Search for the cell housing the specified text and yield its [x, y] center coordinate. 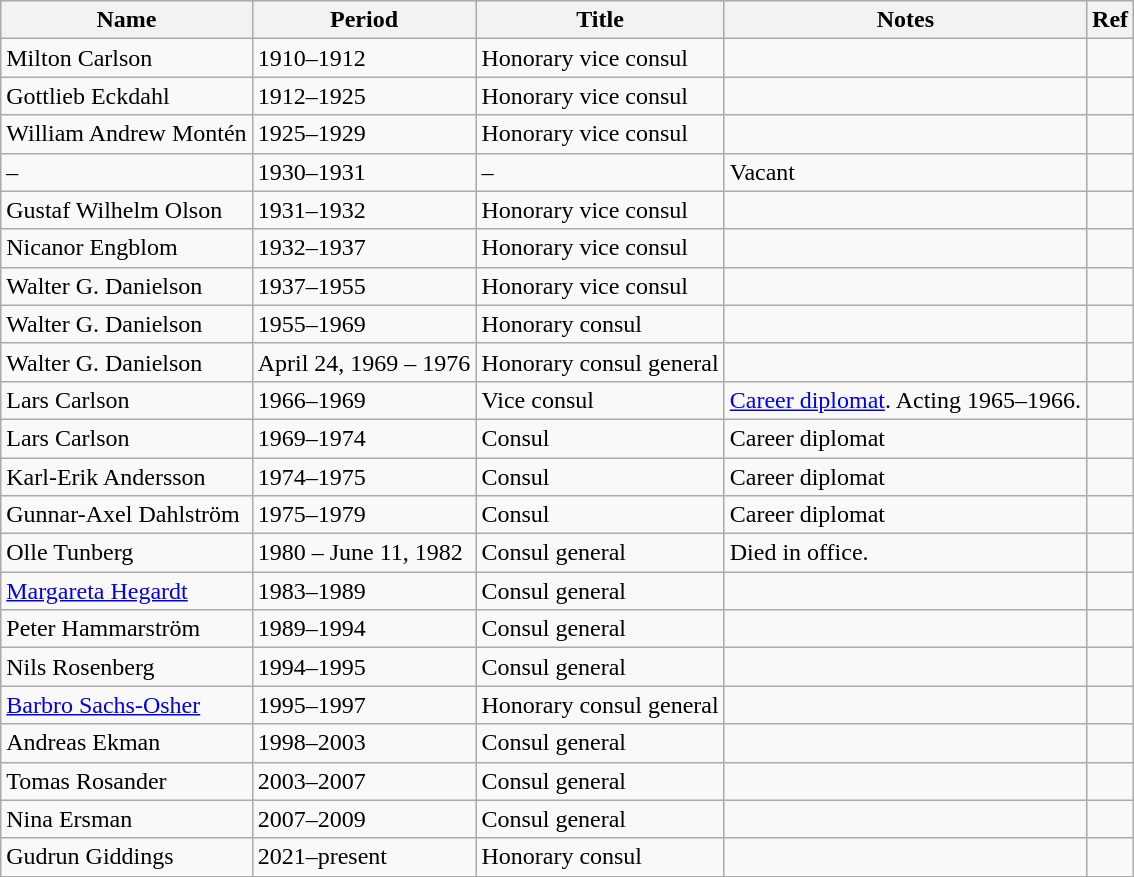
1925–1929 [364, 134]
1910–1912 [364, 58]
1974–1975 [364, 477]
1994–1995 [364, 667]
2021–present [364, 857]
1989–1994 [364, 629]
Notes [905, 20]
Ref [1110, 20]
Nils Rosenberg [126, 667]
Karl-Erik Andersson [126, 477]
1931–1932 [364, 210]
Career diplomat. Acting 1965–1966. [905, 400]
2003–2007 [364, 781]
1955–1969 [364, 324]
Vacant [905, 172]
Period [364, 20]
Gunnar-Axel Dahlström [126, 515]
April 24, 1969 – 1976 [364, 362]
1983–1989 [364, 591]
2007–2009 [364, 819]
Nicanor Engblom [126, 248]
Name [126, 20]
1912–1925 [364, 96]
1980 – June 11, 1982 [364, 553]
Title [600, 20]
1998–2003 [364, 743]
Nina Ersman [126, 819]
Barbro Sachs-Osher [126, 705]
1966–1969 [364, 400]
Olle Tunberg [126, 553]
1975–1979 [364, 515]
1930–1931 [364, 172]
Vice consul [600, 400]
Milton Carlson [126, 58]
1995–1997 [364, 705]
Andreas Ekman [126, 743]
Gottlieb Eckdahl [126, 96]
1932–1937 [364, 248]
Tomas Rosander [126, 781]
Peter Hammarström [126, 629]
Gustaf Wilhelm Olson [126, 210]
1969–1974 [364, 438]
William Andrew Montén [126, 134]
Died in office. [905, 553]
Margareta Hegardt [126, 591]
Gudrun Giddings [126, 857]
1937–1955 [364, 286]
